Find where the given text appears and provide that cell's center as (x, y) coordinate. 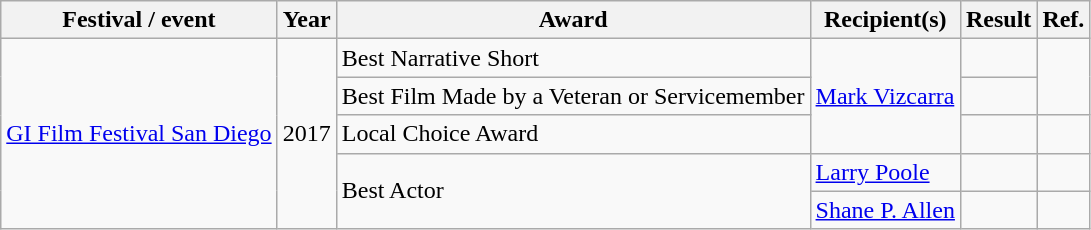
Year (306, 20)
Result (998, 20)
Festival / event (139, 20)
Recipient(s) (885, 20)
Best Actor (573, 191)
Best Narrative Short (573, 58)
Best Film Made by a Veteran or Servicemember (573, 96)
Mark Vizcarra (885, 96)
Ref. (1064, 20)
Larry Poole (885, 172)
Local Choice Award (573, 134)
Shane P. Allen (885, 210)
Award (573, 20)
GI Film Festival San Diego (139, 134)
2017 (306, 134)
